Pinpoint the cell where the given text exists, returning its [X, Y] midpoint coordinate. 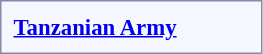
Tanzanian Army [95, 27]
